Scan for the cell matching the given text and deliver its [x, y] coordinate at center. 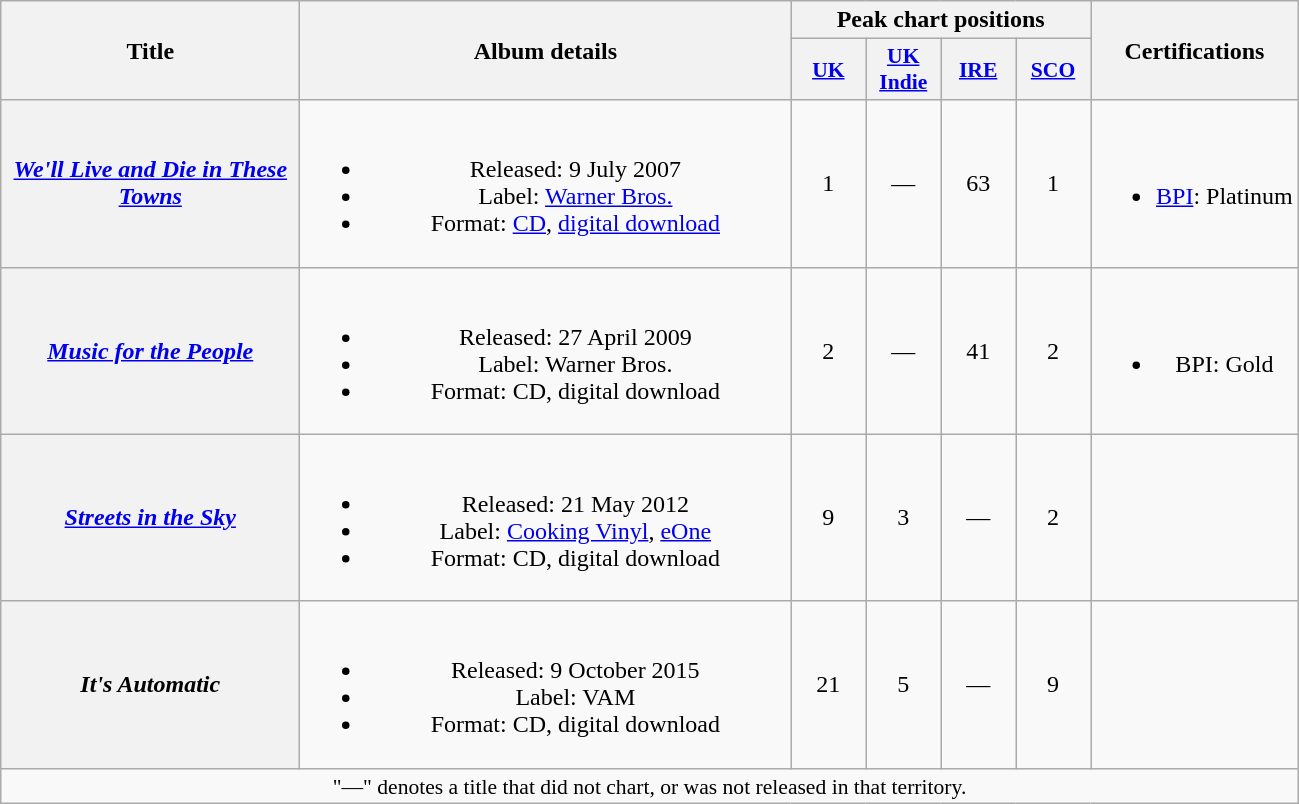
Certifications [1194, 50]
Released: 9 July 2007Label: Warner Bros.Format: CD, digital download [546, 184]
63 [978, 184]
Released: 27 April 2009Label: Warner Bros.Format: CD, digital download [546, 350]
Released: 9 October 2015Label: VAMFormat: CD, digital download [546, 684]
Album details [546, 50]
BPI: Platinum [1194, 184]
We'll Live and Die in These Towns [150, 184]
"—" denotes a title that did not chart, or was not released in that territory. [650, 786]
Released: 21 May 2012Label: Cooking Vinyl, eOneFormat: CD, digital download [546, 518]
Title [150, 50]
41 [978, 350]
It's Automatic [150, 684]
3 [904, 518]
Music for the People [150, 350]
Peak chart positions [941, 20]
UKIndie [904, 70]
21 [828, 684]
UK [828, 70]
BPI: Gold [1194, 350]
5 [904, 684]
Streets in the Sky [150, 518]
SCO [1054, 70]
IRE [978, 70]
